For the text-containing cell, return its midpoint in (X, Y) coordinate format. 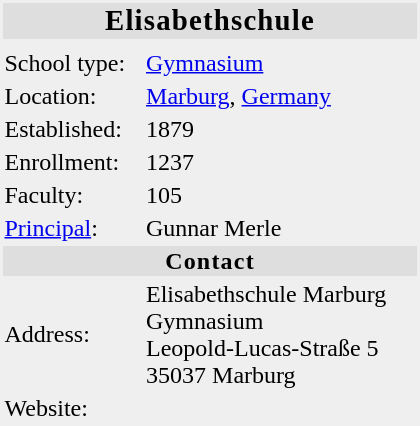
Address: (72, 334)
Principal: (72, 228)
Gymnasium (281, 63)
Elisabethschule MarburgGymnasiumLeopold-Lucas-Straße 535037 Marburg (281, 334)
Marburg, Germany (281, 96)
Elisabethschule (210, 21)
Contact (210, 261)
Gunnar Merle (281, 228)
Enrollment: (72, 162)
105 (281, 195)
Established: (72, 129)
1879 (281, 129)
Location: (72, 96)
Website: (72, 408)
1237 (281, 162)
School type: (72, 63)
Faculty: (72, 195)
